Output the [x, y] coordinate of the center of the cell containing the given text.  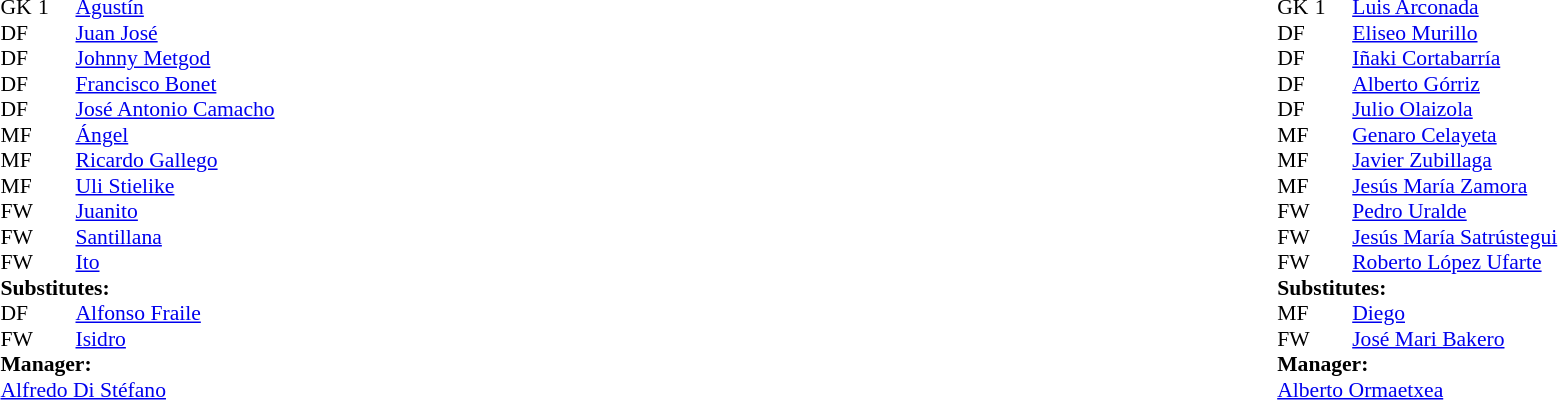
Jesús María Satrústegui [1454, 237]
Isidro [176, 339]
Uli Stielike [176, 186]
Iñaki Cortabarría [1454, 59]
Francisco Bonet [176, 84]
Ito [176, 263]
Ricardo Gallego [176, 161]
José Mari Bakero [1454, 339]
José Antonio Camacho [176, 109]
Alberto Górriz [1454, 84]
Alfonso Fraile [176, 313]
Eliseo Murillo [1454, 33]
Javier Zubillaga [1454, 161]
Julio Olaizola [1454, 109]
Juan José [176, 33]
Pedro Uralde [1454, 211]
Roberto López Ufarte [1454, 263]
Johnny Metgod [176, 59]
Genaro Celayeta [1454, 135]
Juanito [176, 211]
Diego [1454, 313]
Ángel [176, 135]
Jesús María Zamora [1454, 186]
Santillana [176, 237]
